Return [x, y] of the center of cell containing provided text 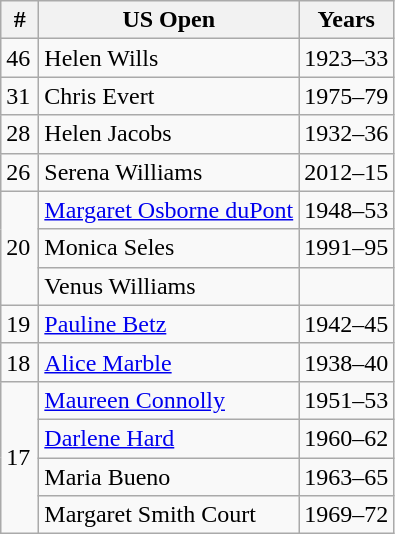
26 [20, 172]
28 [20, 134]
Serena Williams [169, 172]
US Open [169, 20]
Chris Evert [169, 96]
18 [20, 362]
17 [20, 457]
20 [20, 248]
1932–36 [346, 134]
1942–45 [346, 324]
1975–79 [346, 96]
Margaret Osborne duPont [169, 210]
Alice Marble [169, 362]
Darlene Hard [169, 438]
19 [20, 324]
1991–95 [346, 248]
2012–15 [346, 172]
1963–65 [346, 477]
Monica Seles [169, 248]
Years [346, 20]
Venus Williams [169, 286]
Maria Bueno [169, 477]
1948–53 [346, 210]
1969–72 [346, 515]
Maureen Connolly [169, 400]
46 [20, 58]
Helen Wills [169, 58]
1923–33 [346, 58]
1951–53 [346, 400]
Pauline Betz [169, 324]
1960–62 [346, 438]
31 [20, 96]
1938–40 [346, 362]
# [20, 20]
Helen Jacobs [169, 134]
Margaret Smith Court [169, 515]
